From the cell containing the given text, extract its center point as (X, Y) coordinate. 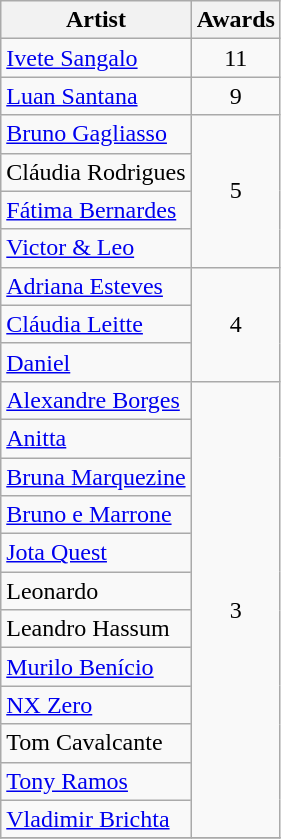
Tony Ramos (96, 781)
Anitta (96, 438)
Leonardo (96, 591)
Victor & Leo (96, 248)
Fátima Bernardes (96, 210)
Bruna Marquezine (96, 477)
Bruno e Marrone (96, 515)
4 (236, 324)
Ivete Sangalo (96, 58)
Bruno Gagliasso (96, 134)
Tom Cavalcante (96, 743)
Alexandre Borges (96, 400)
3 (236, 610)
Leandro Hassum (96, 629)
Vladimir Brichta (96, 819)
Luan Santana (96, 96)
Cláudia Leitte (96, 324)
Daniel (96, 362)
Cláudia Rodrigues (96, 172)
9 (236, 96)
11 (236, 58)
Jota Quest (96, 553)
Murilo Benício (96, 667)
Awards (236, 20)
5 (236, 191)
Adriana Esteves (96, 286)
Artist (96, 20)
NX Zero (96, 705)
